Detect which cell encompasses the target text, then output its (X, Y) center coordinate. 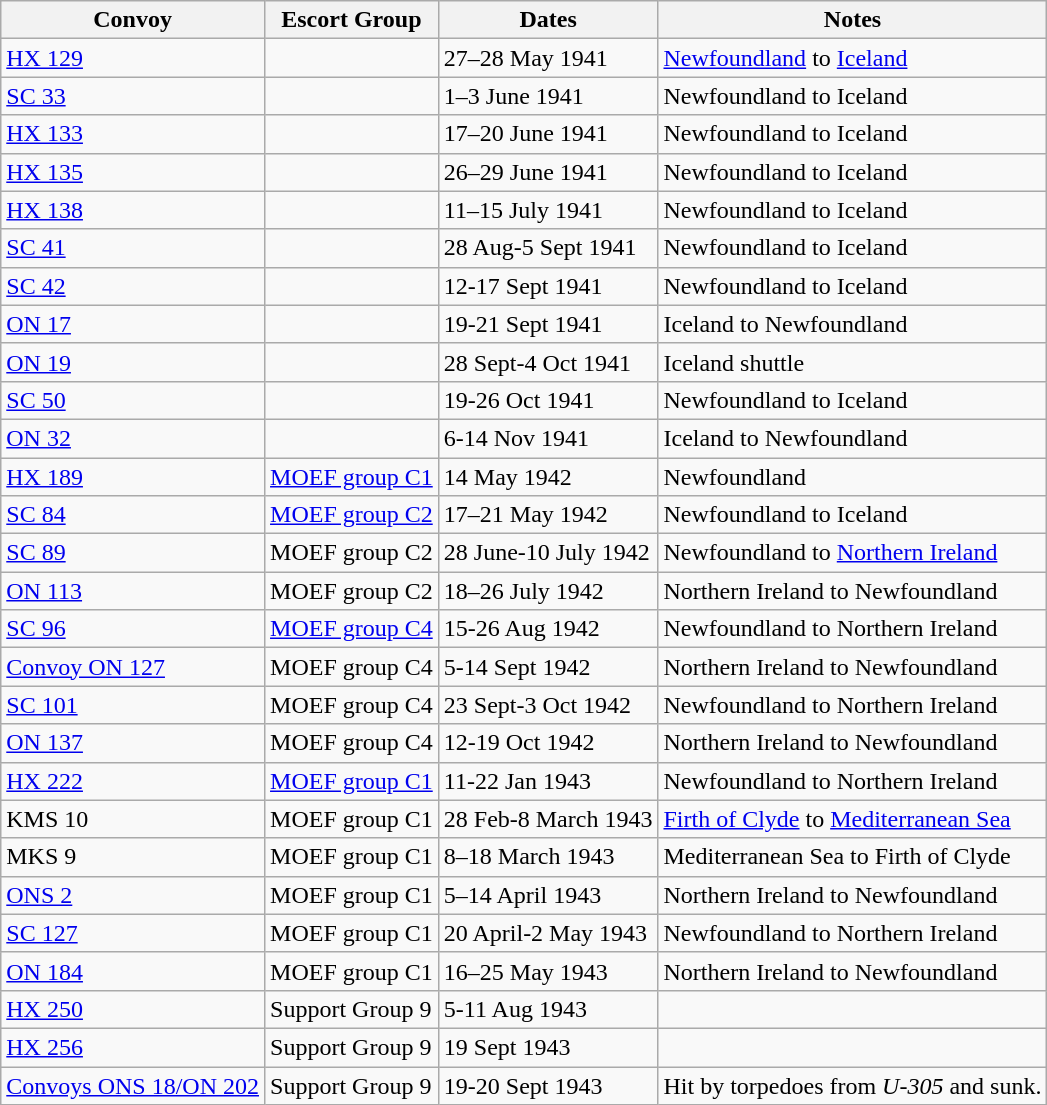
5-14 Sept 1942 (548, 667)
5–14 April 1943 (548, 895)
Firth of Clyde to Mediterranean Sea (852, 819)
26–29 June 1941 (548, 172)
HX 135 (133, 172)
16–25 May 1943 (548, 971)
SC 33 (133, 96)
SC 89 (133, 553)
HX 256 (133, 1047)
SC 84 (133, 515)
18–26 July 1942 (548, 591)
12-17 Sept 1941 (548, 286)
ON 19 (133, 362)
17–21 May 1942 (548, 515)
14 May 1942 (548, 477)
SC 41 (133, 248)
19-26 Oct 1941 (548, 400)
5-11 Aug 1943 (548, 1009)
HX 222 (133, 781)
HX 189 (133, 477)
HX 129 (133, 58)
Convoy ON 127 (133, 667)
8–18 March 1943 (548, 857)
ON 113 (133, 591)
27–28 May 1941 (548, 58)
28 Feb-8 March 1943 (548, 819)
ON 17 (133, 324)
KMS 10 (133, 819)
Escort Group (352, 20)
28 Aug-5 Sept 1941 (548, 248)
15-26 Aug 1942 (548, 629)
Newfoundland (852, 477)
28 June-10 July 1942 (548, 553)
11–15 July 1941 (548, 210)
SC 96 (133, 629)
19-21 Sept 1941 (548, 324)
Mediterranean Sea to Firth of Clyde (852, 857)
19-20 Sept 1943 (548, 1085)
HX 250 (133, 1009)
SC 42 (133, 286)
SC 50 (133, 400)
MKS 9 (133, 857)
Convoys ONS 18/ON 202 (133, 1085)
20 April-2 May 1943 (548, 933)
ON 32 (133, 438)
Iceland shuttle (852, 362)
19 Sept 1943 (548, 1047)
11-22 Jan 1943 (548, 781)
Notes (852, 20)
23 Sept-3 Oct 1942 (548, 705)
ONS 2 (133, 895)
Convoy (133, 20)
6-14 Nov 1941 (548, 438)
12-19 Oct 1942 (548, 743)
HX 138 (133, 210)
SC 101 (133, 705)
Hit by torpedoes from U-305 and sunk. (852, 1085)
1–3 June 1941 (548, 96)
ON 137 (133, 743)
HX 133 (133, 134)
SC 127 (133, 933)
Dates (548, 20)
17–20 June 1941 (548, 134)
ON 184 (133, 971)
28 Sept-4 Oct 1941 (548, 362)
